For the text-containing cell, return its midpoint in [x, y] coordinate format. 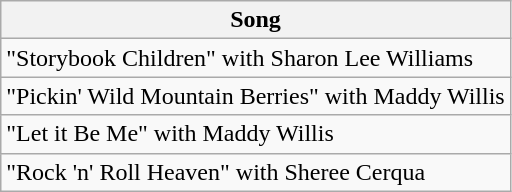
"Let it Be Me" with Maddy Willis [256, 134]
"Pickin' Wild Mountain Berries" with Maddy Willis [256, 96]
Song [256, 20]
"Storybook Children" with Sharon Lee Williams [256, 58]
"Rock 'n' Roll Heaven" with Sheree Cerqua [256, 172]
